Return (X, Y) of the center of cell containing provided text 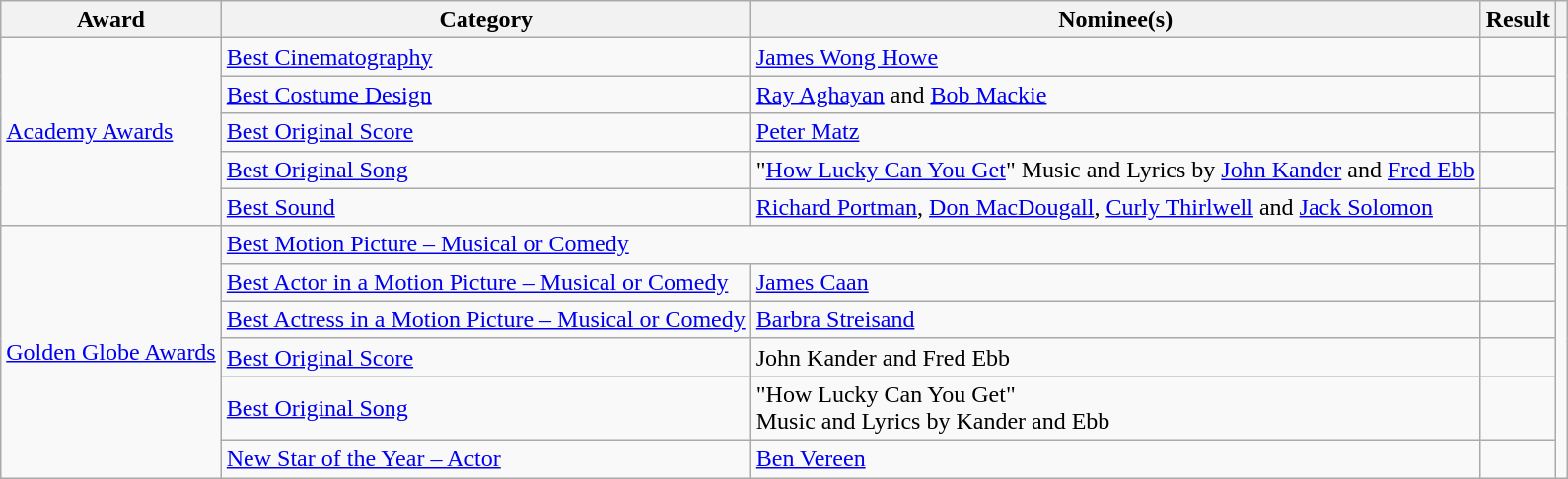
Peter Matz (1115, 132)
New Star of the Year – Actor (485, 458)
Barbra Streisand (1115, 319)
Award (111, 20)
"How Lucky Can You Get" Music and Lyrics by Kander and Ebb (1115, 408)
Result (1518, 20)
Golden Globe Awards (111, 351)
Best Costume Design (485, 95)
Richard Portman, Don MacDougall, Curly Thirlwell and Jack Solomon (1115, 207)
Ray Aghayan and Bob Mackie (1115, 95)
Category (485, 20)
"How Lucky Can You Get" Music and Lyrics by John Kander and Fred Ebb (1115, 170)
Academy Awards (111, 132)
Best Motion Picture – Musical or Comedy (850, 244)
John Kander and Fred Ebb (1115, 357)
Best Actor in a Motion Picture – Musical or Comedy (485, 282)
James Wong Howe (1115, 57)
Best Cinematography (485, 57)
Best Actress in a Motion Picture – Musical or Comedy (485, 319)
Ben Vereen (1115, 458)
James Caan (1115, 282)
Nominee(s) (1115, 20)
Best Sound (485, 207)
